Output the (X, Y) coordinate of the center of the cell containing the given text.  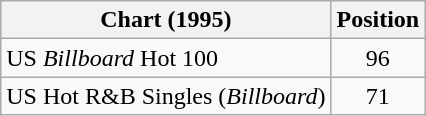
US Billboard Hot 100 (166, 58)
Position (378, 20)
96 (378, 58)
Chart (1995) (166, 20)
US Hot R&B Singles (Billboard) (166, 96)
71 (378, 96)
